Capture the cell that displays the provided text and extract its (X, Y) central coordinate. 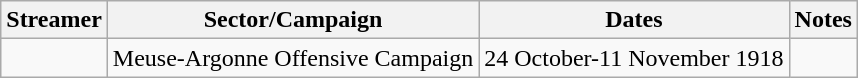
Sector/Campaign (292, 20)
24 October-11 November 1918 (634, 58)
Dates (634, 20)
Meuse-Argonne Offensive Campaign (292, 58)
Notes (823, 20)
Streamer (54, 20)
